Find where the given text appears and provide that cell's center as [X, Y] coordinate. 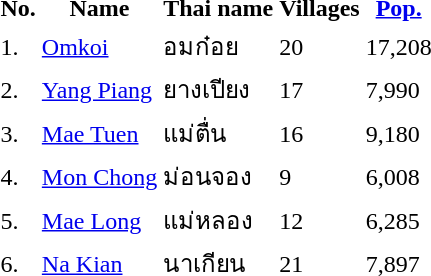
ยางเปียง [218, 90]
16 [320, 133]
20 [320, 46]
Mae Long [99, 220]
Mae Tuen [99, 133]
17 [320, 90]
ม่อนจอง [218, 176]
12 [320, 220]
แม่หลอง [218, 220]
อมก๋อย [218, 46]
แม่ตื่น [218, 133]
Omkoi [99, 46]
Mon Chong [99, 176]
9 [320, 176]
Yang Piang [99, 90]
